Determine the [x, y] coordinate at the center of the cell enclosing the given text.  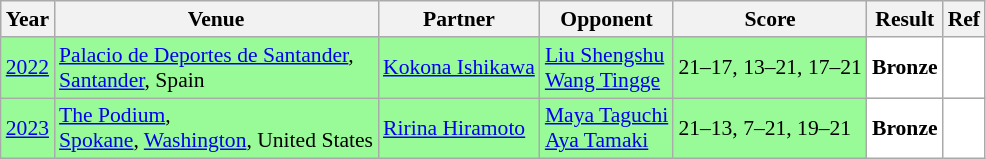
2023 [28, 128]
Venue [216, 19]
Liu Shengshu Wang Tingge [607, 68]
Ririna Hiramoto [459, 128]
Kokona Ishikawa [459, 68]
21–17, 13–21, 17–21 [770, 68]
Result [905, 19]
Partner [459, 19]
21–13, 7–21, 19–21 [770, 128]
Score [770, 19]
The Podium,Spokane, Washington, United States [216, 128]
Ref [964, 19]
Year [28, 19]
2022 [28, 68]
Maya Taguchi Aya Tamaki [607, 128]
Palacio de Deportes de Santander,Santander, Spain [216, 68]
Opponent [607, 19]
